Determine the (X, Y) coordinate at the center of the cell enclosing the given text.  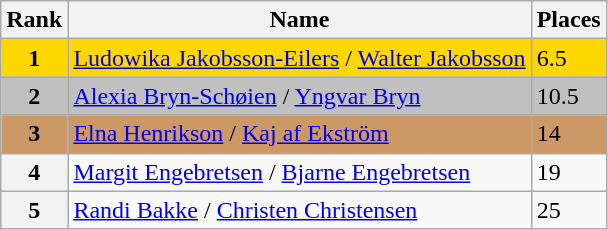
1 (34, 58)
10.5 (568, 96)
2 (34, 96)
5 (34, 210)
4 (34, 172)
Rank (34, 20)
Margit Engebretsen / Bjarne Engebretsen (300, 172)
25 (568, 210)
Elna Henrikson / Kaj af Ekström (300, 134)
19 (568, 172)
14 (568, 134)
3 (34, 134)
Name (300, 20)
Randi Bakke / Christen Christensen (300, 210)
6.5 (568, 58)
Ludowika Jakobsson-Eilers / Walter Jakobsson (300, 58)
Places (568, 20)
Alexia Bryn-Schøien / Yngvar Bryn (300, 96)
